Capture the cell that displays the provided text and extract its [x, y] central coordinate. 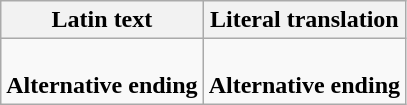
Literal translation [304, 20]
Latin text [102, 20]
